Determine the [X, Y] coordinate at the center of the cell enclosing the given text.  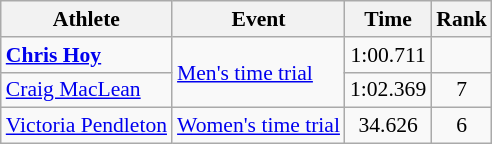
Event [258, 19]
Athlete [86, 19]
Time [388, 19]
7 [462, 90]
Craig MacLean [86, 90]
1:00.711 [388, 55]
Chris Hoy [86, 55]
6 [462, 126]
Victoria Pendleton [86, 126]
34.626 [388, 126]
Women's time trial [258, 126]
Men's time trial [258, 72]
1:02.369 [388, 90]
Rank [462, 19]
